Identify which cell holds the provided text, then report its [X, Y] central coordinate. 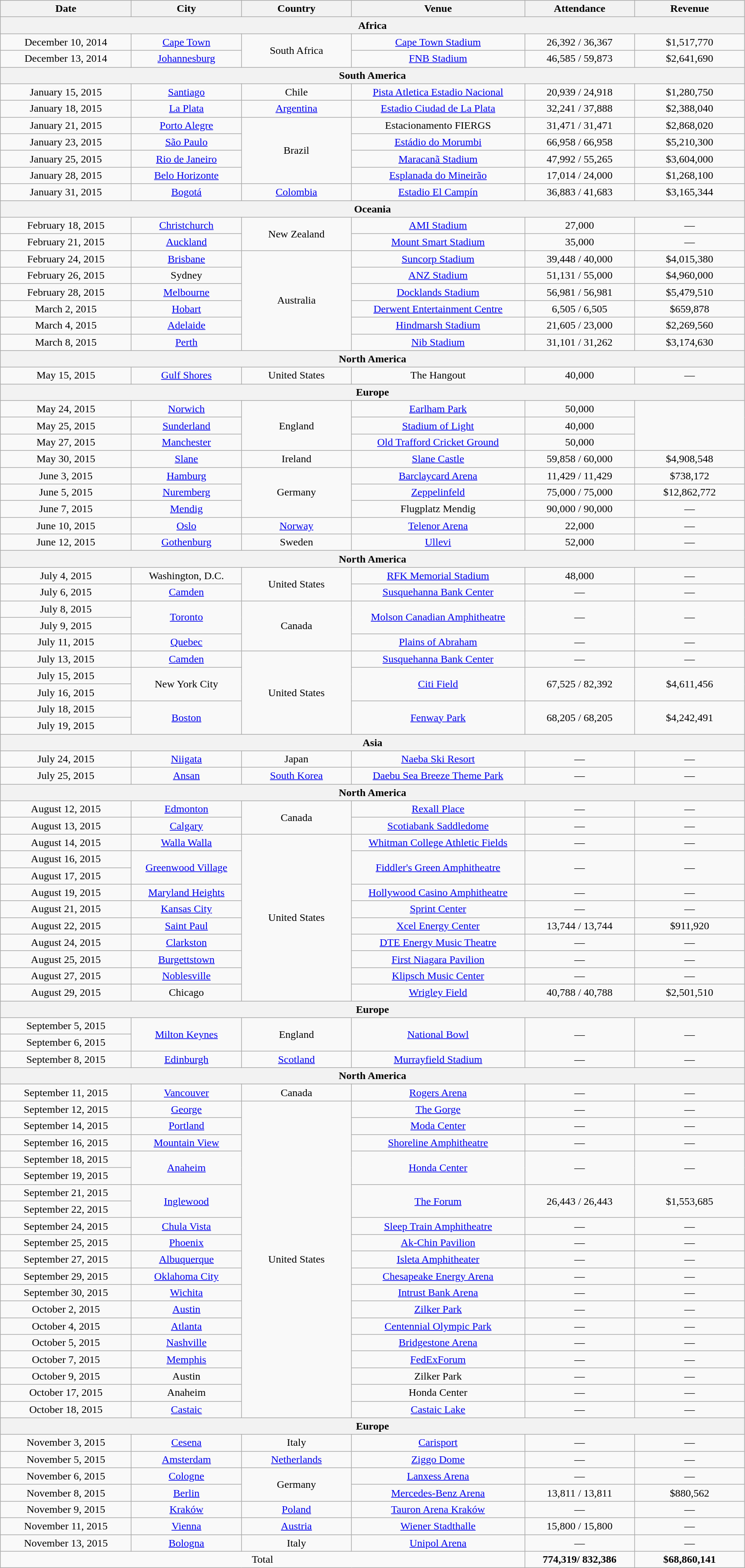
Cesena [187, 1443]
August 17, 2015 [66, 876]
Gothenburg [187, 542]
January 25, 2015 [66, 159]
Norwich [187, 409]
September 19, 2015 [66, 1176]
Castaic [187, 1409]
October 4, 2015 [66, 1326]
$1,517,770 [690, 42]
Mendig [187, 509]
May 27, 2015 [66, 442]
August 25, 2015 [66, 959]
July 24, 2015 [66, 759]
Oceania [372, 209]
Christchurch [187, 226]
$4,611,456 [690, 684]
35,000 [579, 242]
$738,172 [690, 475]
Portland [187, 1126]
21,605 / 23,000 [579, 326]
May 24, 2015 [66, 409]
Tauron Arena Kraków [438, 1509]
January 23, 2015 [66, 142]
Chile [296, 92]
17,014 / 24,000 [579, 175]
Santiago [187, 92]
September 24, 2015 [66, 1226]
Kansas City [187, 909]
September 29, 2015 [66, 1276]
Carisport [438, 1443]
January 18, 2015 [66, 109]
32,241 / 37,888 [579, 109]
November 3, 2015 [66, 1443]
Washington, D.C. [187, 576]
Intrust Bank Arena [438, 1293]
July 13, 2015 [66, 659]
46,585 / 59,873 [579, 59]
22,000 [579, 526]
RFK Memorial Stadium [438, 576]
$2,868,020 [690, 125]
Molson Canadian Amphitheatre [438, 617]
October 2, 2015 [66, 1310]
$3,165,344 [690, 192]
Rio de Janeiro [187, 159]
Albuquerque [187, 1259]
New York City [187, 684]
Gulf Shores [187, 375]
July 25, 2015 [66, 776]
Oklahoma City [187, 1276]
September 30, 2015 [66, 1293]
Suncorp Stadium [438, 259]
Wrigley Field [438, 992]
February 18, 2015 [66, 226]
Netherlands [296, 1459]
September 22, 2015 [66, 1209]
Japan [296, 759]
Colombia [296, 192]
6,505 / 6,505 [579, 309]
September 8, 2015 [66, 1059]
Ziggo Dome [438, 1459]
First Niagara Pavilion [438, 959]
August 24, 2015 [66, 942]
September 11, 2015 [66, 1093]
July 6, 2015 [66, 592]
11,429 / 11,429 [579, 475]
March 8, 2015 [66, 342]
Bogotá [187, 192]
Country [296, 9]
31,471 / 31,471 [579, 125]
Total [263, 1560]
20,939 / 24,918 [579, 92]
Plains of Abraham [438, 642]
September 5, 2015 [66, 1026]
Adelaide [187, 326]
Wichita [187, 1293]
Edinburgh [187, 1059]
$2,388,040 [690, 109]
February 24, 2015 [66, 259]
Chicago [187, 992]
Scotland [296, 1059]
Boston [187, 717]
Cape Town Stadium [438, 42]
August 29, 2015 [66, 992]
Perth [187, 342]
$4,242,491 [690, 717]
January 15, 2015 [66, 92]
$3,174,630 [690, 342]
Isleta Amphitheater [438, 1259]
FedExForum [438, 1359]
Auckland [187, 242]
Castaic Lake [438, 1409]
52,000 [579, 542]
47,992 / 55,265 [579, 159]
September 6, 2015 [66, 1043]
Nib Stadium [438, 342]
November 5, 2015 [66, 1459]
Austria [296, 1526]
13,744 / 13,744 [579, 926]
Wiener Stadthalle [438, 1526]
Docklands Stadium [438, 292]
October 7, 2015 [66, 1359]
$5,479,510 [690, 292]
Barclaycard Arena [438, 475]
Maracanã Stadium [438, 159]
$911,920 [690, 926]
November 6, 2015 [66, 1476]
June 12, 2015 [66, 542]
July 16, 2015 [66, 692]
La Plata [187, 109]
Cape Town [187, 42]
São Paulo [187, 142]
December 13, 2014 [66, 59]
Bologna [187, 1543]
Hobart [187, 309]
Sweden [296, 542]
July 19, 2015 [66, 726]
Burgettstown [187, 959]
ANZ Stadium [438, 276]
Derwent Entertainment Centre [438, 309]
August 22, 2015 [66, 926]
August 14, 2015 [66, 842]
August 27, 2015 [66, 976]
Vancouver [187, 1093]
$1,280,750 [690, 92]
$4,908,548 [690, 459]
Sunderland [187, 425]
August 21, 2015 [66, 909]
The Forum [438, 1201]
36,883 / 41,683 [579, 192]
Telenor Arena [438, 526]
$1,268,100 [690, 175]
August 12, 2015 [66, 809]
Sydney [187, 276]
51,131 / 55,000 [579, 276]
Scotiabank Saddledome [438, 826]
$68,860,141 [690, 1560]
New Zealand [296, 234]
Australia [296, 301]
October 18, 2015 [66, 1409]
Quebec [187, 642]
Clarkston [187, 942]
39,448 / 40,000 [579, 259]
Manchester [187, 442]
$880,562 [690, 1493]
June 3, 2015 [66, 475]
October 17, 2015 [66, 1393]
67,525 / 82,392 [579, 684]
31,101 / 31,262 [579, 342]
Estádio do Morumbi [438, 142]
Bridgestone Arena [438, 1343]
Flugplatz Mendig [438, 509]
40,788 / 40,788 [579, 992]
Ullevi [438, 542]
November 9, 2015 [66, 1509]
August 13, 2015 [66, 826]
October 5, 2015 [66, 1343]
48,000 [579, 576]
June 5, 2015 [66, 492]
68,205 / 68,205 [579, 717]
Estadio Ciudad de La Plata [438, 109]
Ak-Chin Pavilion [438, 1242]
July 11, 2015 [66, 642]
26,443 / 26,443 [579, 1201]
December 10, 2014 [66, 42]
$4,015,380 [690, 259]
Ireland [296, 459]
July 8, 2015 [66, 609]
South America [372, 75]
Porto Alegre [187, 125]
National Bowl [438, 1034]
Zeppelinfeld [438, 492]
774,319/ 832,386 [579, 1560]
September 21, 2015 [66, 1193]
Walla Walla [187, 842]
Sprint Center [438, 909]
Mountain View [187, 1143]
Unipol Arena [438, 1543]
Daebu Sea Breeze Theme Park [438, 776]
$12,862,772 [690, 492]
Hamburg [187, 475]
Earlham Park [438, 409]
26,392 / 36,367 [579, 42]
Naeba Ski Resort [438, 759]
Chesapeake Energy Arena [438, 1276]
February 26, 2015 [66, 276]
Mount Smart Stadium [438, 242]
January 28, 2015 [66, 175]
FNB Stadium [438, 59]
Esplanada do Mineirão [438, 175]
Venue [438, 9]
August 19, 2015 [66, 892]
June 7, 2015 [66, 509]
Belo Horizonte [187, 175]
July 15, 2015 [66, 676]
Calgary [187, 826]
Citi Field [438, 684]
15,800 / 15,800 [579, 1526]
Inglewood [187, 1201]
Mercedes-Benz Arena [438, 1493]
Memphis [187, 1359]
November 13, 2015 [66, 1543]
Klipsch Music Center [438, 976]
Nashville [187, 1343]
Africa [372, 25]
August 16, 2015 [66, 859]
66,958 / 66,958 [579, 142]
DTE Energy Music Theatre [438, 942]
Slane [187, 459]
July 4, 2015 [66, 576]
Whitman College Athletic Fields [438, 842]
90,000 / 90,000 [579, 509]
March 2, 2015 [66, 309]
$4,960,000 [690, 276]
56,981 / 56,981 [579, 292]
Xcel Energy Center [438, 926]
$2,269,560 [690, 326]
Saint Paul [187, 926]
$3,604,000 [690, 159]
Moda Center [438, 1126]
May 25, 2015 [66, 425]
Date [66, 9]
Atlanta [187, 1326]
October 9, 2015 [66, 1376]
Revenue [690, 9]
June 10, 2015 [66, 526]
Maryland Heights [187, 892]
The Hangout [438, 375]
$659,878 [690, 309]
Berlin [187, 1493]
Murrayfield Stadium [438, 1059]
$5,210,300 [690, 142]
September 18, 2015 [66, 1159]
November 11, 2015 [66, 1526]
Argentina [296, 109]
Kraków [187, 1509]
Milton Keynes [187, 1034]
February 21, 2015 [66, 242]
Cologne [187, 1476]
Pista Atletica Estadio Nacional [438, 92]
Shoreline Amphitheatre [438, 1143]
Niigata [187, 759]
Norway [296, 526]
Asia [372, 743]
South Korea [296, 776]
13,811 / 13,811 [579, 1493]
Stadium of Light [438, 425]
Brisbane [187, 259]
Fenway Park [438, 717]
Ansan [187, 776]
Attendance [579, 9]
Toronto [187, 617]
City [187, 9]
September 25, 2015 [66, 1242]
George [187, 1109]
Chula Vista [187, 1226]
South Africa [296, 50]
Hindmarsh Stadium [438, 326]
75,000 / 75,000 [579, 492]
Estadio El Campín [438, 192]
Melbourne [187, 292]
Greenwood Village [187, 867]
September 14, 2015 [66, 1126]
Rogers Arena [438, 1093]
Amsterdam [187, 1459]
Vienna [187, 1526]
Noblesville [187, 976]
November 8, 2015 [66, 1493]
$2,501,510 [690, 992]
May 30, 2015 [66, 459]
February 28, 2015 [66, 292]
The Gorge [438, 1109]
March 4, 2015 [66, 326]
Estacionamento FIERGS [438, 125]
27,000 [579, 226]
Nuremberg [187, 492]
Phoenix [187, 1242]
Old Trafford Cricket Ground [438, 442]
Sleep Train Amphitheatre [438, 1226]
September 12, 2015 [66, 1109]
Fiddler's Green Amphitheatre [438, 867]
59,858 / 60,000 [579, 459]
$1,553,685 [690, 1201]
Edmonton [187, 809]
September 27, 2015 [66, 1259]
Slane Castle [438, 459]
May 15, 2015 [66, 375]
January 21, 2015 [66, 125]
January 31, 2015 [66, 192]
Johannesburg [187, 59]
AMI Stadium [438, 226]
$2,641,690 [690, 59]
September 16, 2015 [66, 1143]
Lanxess Arena [438, 1476]
July 9, 2015 [66, 626]
Hollywood Casino Amphitheatre [438, 892]
Centennial Olympic Park [438, 1326]
Poland [296, 1509]
Brazil [296, 150]
July 18, 2015 [66, 709]
Oslo [187, 526]
Rexall Place [438, 809]
